Provide the (X, Y) coordinate of the cell's center where the given text is located.  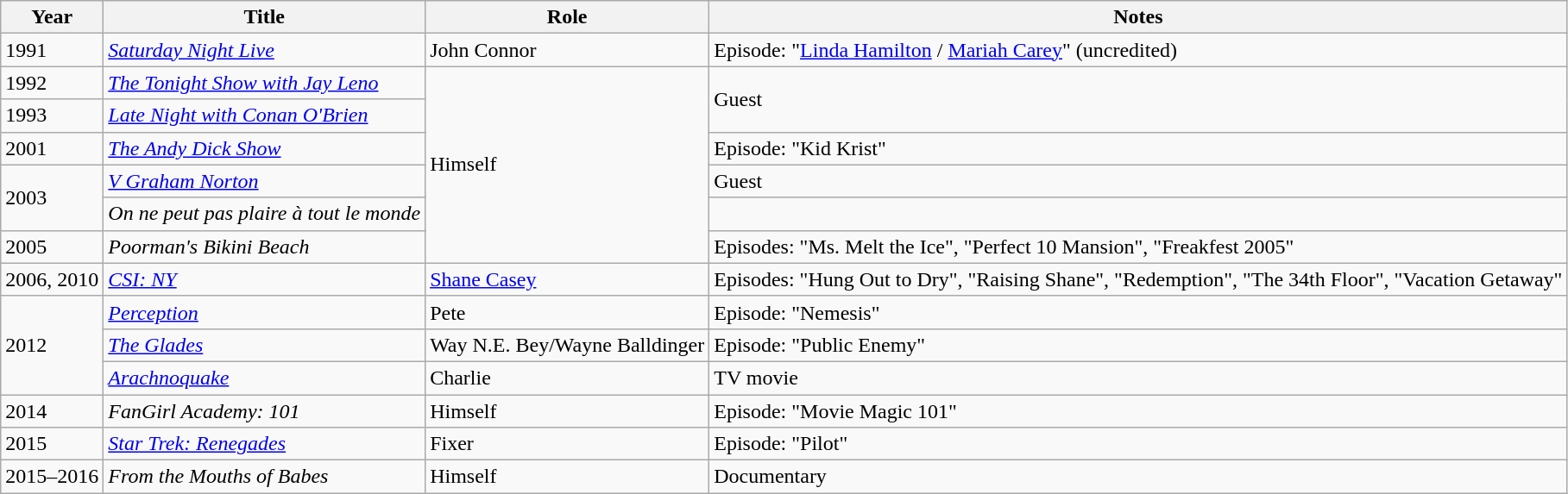
Episode: "Pilot" (1138, 444)
1991 (52, 50)
Documentary (1138, 477)
2001 (52, 148)
2012 (52, 345)
Notes (1138, 17)
Arachnoquake (264, 378)
Saturday Night Live (264, 50)
CSI: NY (264, 279)
2015 (52, 444)
The Andy Dick Show (264, 148)
2015–2016 (52, 477)
Episode: "Nemesis" (1138, 312)
2006, 2010 (52, 279)
1992 (52, 83)
Perception (264, 312)
Star Trek: Renegades (264, 444)
Fixer (568, 444)
Title (264, 17)
Way N.E. Bey/Wayne Balldinger (568, 345)
Episode: "Movie Magic 101" (1138, 411)
TV movie (1138, 378)
2014 (52, 411)
Episodes: "Ms. Melt the Ice", "Perfect 10 Mansion", "Freakfest 2005" (1138, 247)
Late Night with Conan O'Brien (264, 116)
Episodes: "Hung Out to Dry", "Raising Shane", "Redemption", "The 34th Floor", "Vacation Getaway" (1138, 279)
FanGirl Academy: 101 (264, 411)
Year (52, 17)
Role (568, 17)
John Connor (568, 50)
The Tonight Show with Jay Leno (264, 83)
Poorman's Bikini Beach (264, 247)
Episode: "Kid Krist" (1138, 148)
2005 (52, 247)
Episode: "Public Enemy" (1138, 345)
V Graham Norton (264, 181)
Pete (568, 312)
Charlie (568, 378)
From the Mouths of Babes (264, 477)
Episode: "Linda Hamilton / Mariah Carey" (uncredited) (1138, 50)
On ne peut pas plaire à tout le monde (264, 214)
Shane Casey (568, 279)
2003 (52, 197)
The Glades (264, 345)
1993 (52, 116)
